For the text-containing cell, return its midpoint in (x, y) coordinate format. 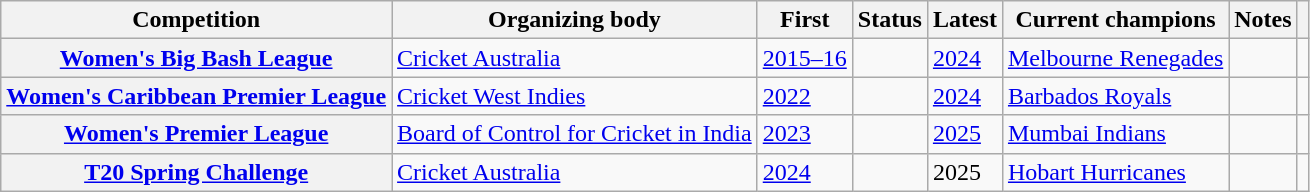
Current champions (1115, 20)
2023 (804, 134)
Cricket West Indies (575, 96)
Competition (196, 20)
Mumbai Indians (1115, 134)
2015–16 (804, 58)
Melbourne Renegades (1115, 58)
Barbados Royals (1115, 96)
2022 (804, 96)
Women's Premier League (196, 134)
Hobart Hurricanes (1115, 172)
Board of Control for Cricket in India (575, 134)
Women's Caribbean Premier League (196, 96)
Status (890, 20)
T20 Spring Challenge (196, 172)
Organizing body (575, 20)
Latest (964, 20)
First (804, 20)
Women's Big Bash League (196, 58)
Notes (1263, 20)
